From the cell containing the given text, extract its center point as [x, y] coordinate. 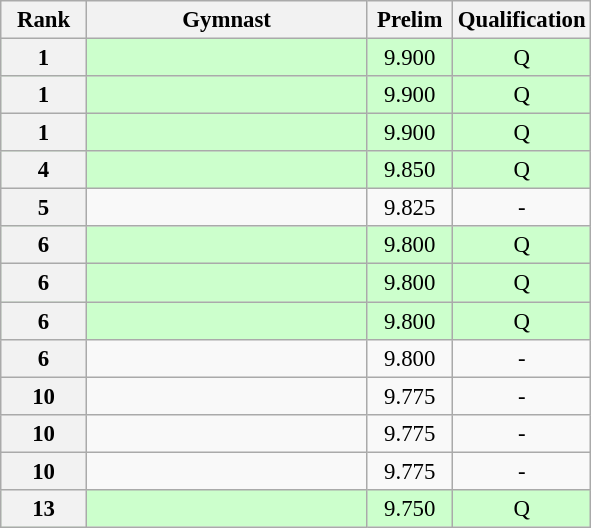
9.750 [410, 509]
Rank [44, 20]
9.825 [410, 208]
13 [44, 509]
Qualification [522, 20]
Prelim [410, 20]
Gymnast [226, 20]
5 [44, 208]
4 [44, 170]
9.850 [410, 170]
